Detect which cell encompasses the target text, then output its [x, y] center coordinate. 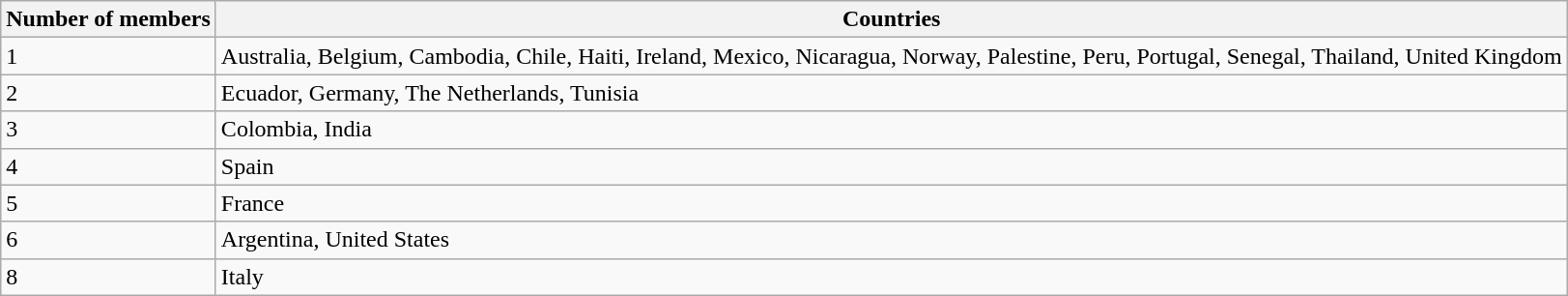
Countries [891, 19]
Argentina, United States [891, 240]
8 [108, 277]
4 [108, 166]
5 [108, 203]
3 [108, 130]
France [891, 203]
Ecuador, Germany, The Netherlands, Tunisia [891, 93]
Spain [891, 166]
Italy [891, 277]
Number of members [108, 19]
Colombia, India [891, 130]
1 [108, 56]
6 [108, 240]
2 [108, 93]
Australia, Belgium, Cambodia, Chile, Haiti, Ireland, Mexico, Nicaragua, Norway, Palestine, Peru, Portugal, Senegal, Thailand, United Kingdom [891, 56]
